Provide the [x, y] coordinate of the cell's center where the given text is located.  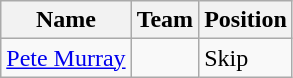
Pete Murray [66, 58]
Position [246, 20]
Skip [246, 58]
Team [165, 20]
Name [66, 20]
